Scan for the cell matching the given text and deliver its (x, y) coordinate at center. 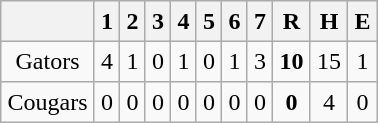
2 (133, 21)
Gators (48, 61)
R (292, 21)
5 (209, 21)
7 (260, 21)
15 (329, 61)
E (363, 21)
Cougars (48, 102)
H (329, 21)
6 (235, 21)
10 (292, 61)
